Identify which cell holds the provided text, then report its [x, y] central coordinate. 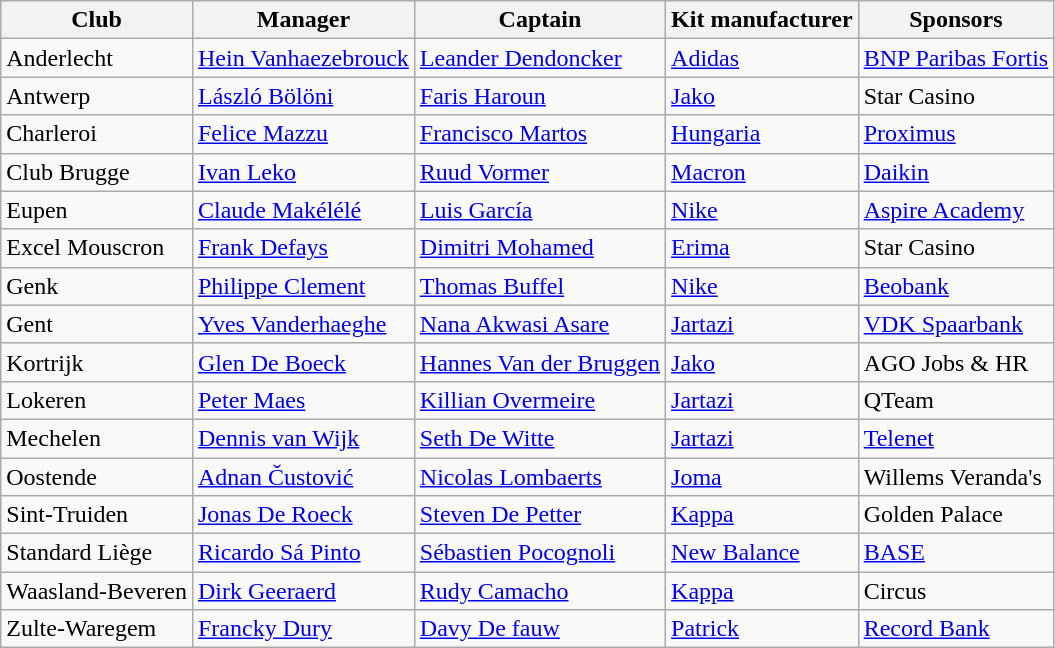
Felice Mazzu [303, 134]
Kortrijk [97, 362]
BASE [956, 553]
Oostende [97, 477]
Francky Dury [303, 629]
Club [97, 20]
Killian Overmeire [540, 400]
Golden Palace [956, 515]
Joma [762, 477]
Frank Defays [303, 248]
Willems Veranda's [956, 477]
Record Bank [956, 629]
Hungaria [762, 134]
Steven De Petter [540, 515]
Antwerp [97, 96]
Manager [303, 20]
Proximus [956, 134]
Nana Akwasi Asare [540, 324]
Hannes Van der Bruggen [540, 362]
Dirk Geeraerd [303, 591]
Excel Mouscron [97, 248]
New Balance [762, 553]
AGO Jobs & HR [956, 362]
Peter Maes [303, 400]
László Bölöni [303, 96]
Genk [97, 286]
Hein Vanhaezebrouck [303, 58]
Macron [762, 172]
Rudy Camacho [540, 591]
Eupen [97, 210]
Kit manufacturer [762, 20]
Leander Dendoncker [540, 58]
VDK Spaarbank [956, 324]
Davy De fauw [540, 629]
BNP Paribas Fortis [956, 58]
Seth De Witte [540, 438]
Erima [762, 248]
Daikin [956, 172]
Sébastien Pocognoli [540, 553]
Adnan Čustović [303, 477]
Luis García [540, 210]
Jonas De Roeck [303, 515]
Mechelen [97, 438]
Claude Makélélé [303, 210]
Anderlecht [97, 58]
Francisco Martos [540, 134]
Club Brugge [97, 172]
Zulte-Waregem [97, 629]
Circus [956, 591]
Telenet [956, 438]
Sint-Truiden [97, 515]
Dimitri Mohamed [540, 248]
Nicolas Lombaerts [540, 477]
Captain [540, 20]
Standard Liège [97, 553]
Dennis van Wijk [303, 438]
Philippe Clement [303, 286]
Lokeren [97, 400]
Aspire Academy [956, 210]
Waasland-Beveren [97, 591]
Ricardo Sá Pinto [303, 553]
Gent [97, 324]
Patrick [762, 629]
Yves Vanderhaeghe [303, 324]
Faris Haroun [540, 96]
Charleroi [97, 134]
Adidas [762, 58]
Glen De Boeck [303, 362]
Sponsors [956, 20]
QTeam [956, 400]
Ivan Leko [303, 172]
Beobank [956, 286]
Thomas Buffel [540, 286]
Ruud Vormer [540, 172]
